Search for the cell housing the specified text and yield its [x, y] center coordinate. 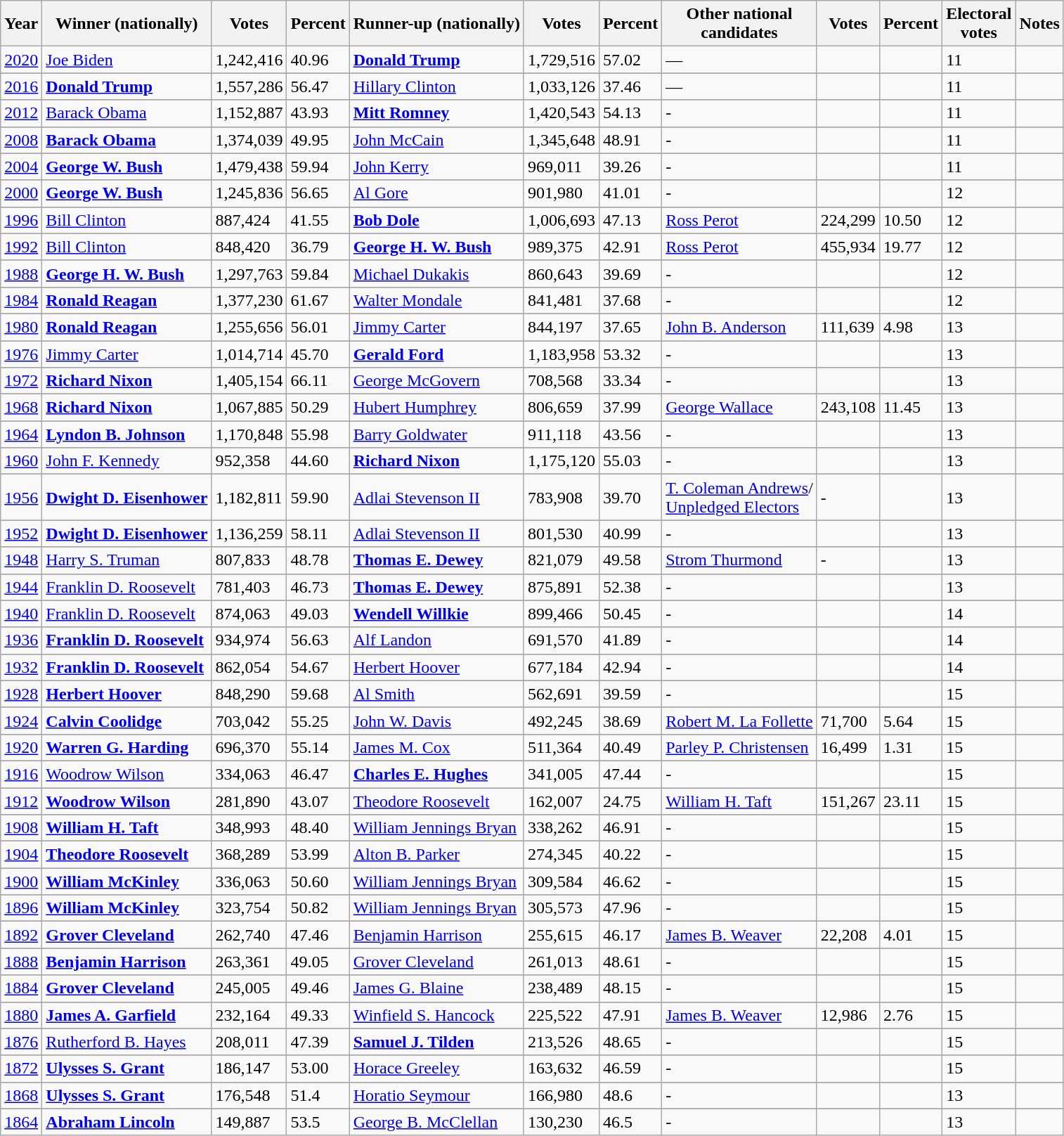
46.47 [318, 774]
49.58 [630, 560]
40.22 [630, 855]
911,118 [561, 434]
56.63 [318, 640]
151,267 [848, 801]
50.29 [318, 408]
38.69 [630, 721]
844,197 [561, 327]
Mitt Romney [436, 113]
1992 [21, 247]
232,164 [249, 1015]
James M. Cox [436, 747]
562,691 [561, 694]
Year [21, 24]
1940 [21, 614]
53.99 [318, 855]
47.46 [318, 935]
1872 [21, 1069]
208,011 [249, 1042]
1928 [21, 694]
806,659 [561, 408]
1,182,811 [249, 498]
Al Gore [436, 193]
2012 [21, 113]
71,700 [848, 721]
Walter Mondale [436, 300]
37.46 [630, 86]
19.77 [911, 247]
41.01 [630, 193]
59.84 [318, 273]
1,183,958 [561, 354]
703,042 [249, 721]
1996 [21, 220]
48.78 [318, 560]
43.56 [630, 434]
41.55 [318, 220]
56.01 [318, 327]
40.49 [630, 747]
37.99 [630, 408]
934,974 [249, 640]
43.93 [318, 113]
1864 [21, 1122]
50.82 [318, 908]
45.70 [318, 354]
John Kerry [436, 167]
59.68 [318, 694]
2016 [21, 86]
Samuel J. Tilden [436, 1042]
238,489 [561, 988]
255,615 [561, 935]
336,063 [249, 882]
48.15 [630, 988]
50.60 [318, 882]
50.45 [630, 614]
47.91 [630, 1015]
Runner-up (nationally) [436, 24]
1920 [21, 747]
59.94 [318, 167]
46.91 [630, 828]
989,375 [561, 247]
1880 [21, 1015]
46.62 [630, 882]
1932 [21, 667]
54.13 [630, 113]
1,245,836 [249, 193]
48.6 [630, 1095]
1,557,286 [249, 86]
821,079 [561, 560]
225,522 [561, 1015]
801,530 [561, 534]
52.38 [630, 587]
1,170,848 [249, 434]
455,934 [848, 247]
1896 [21, 908]
Michael Dukakis [436, 273]
Winner (nationally) [126, 24]
48.40 [318, 828]
55.03 [630, 461]
1,297,763 [249, 273]
1972 [21, 381]
281,890 [249, 801]
46.5 [630, 1122]
862,054 [249, 667]
807,833 [249, 560]
887,424 [249, 220]
41.89 [630, 640]
2020 [21, 60]
Warren G. Harding [126, 747]
4.98 [911, 327]
1952 [21, 534]
Other nationalcandidates [739, 24]
245,005 [249, 988]
1888 [21, 962]
1,345,648 [561, 140]
677,184 [561, 667]
130,230 [561, 1122]
39.59 [630, 694]
Joe Biden [126, 60]
2004 [21, 167]
Electoralvotes [979, 24]
348,993 [249, 828]
39.26 [630, 167]
58.11 [318, 534]
Horace Greeley [436, 1069]
46.73 [318, 587]
36.79 [318, 247]
53.5 [318, 1122]
47.96 [630, 908]
243,108 [848, 408]
1924 [21, 721]
Calvin Coolidge [126, 721]
12,986 [848, 1015]
66.11 [318, 381]
16,499 [848, 747]
Winfield S. Hancock [436, 1015]
55.98 [318, 434]
1,420,543 [561, 113]
40.99 [630, 534]
1876 [21, 1042]
305,573 [561, 908]
Alf Landon [436, 640]
47.13 [630, 220]
708,568 [561, 381]
1968 [21, 408]
1,405,154 [249, 381]
48.65 [630, 1042]
309,584 [561, 882]
40.96 [318, 60]
59.90 [318, 498]
186,147 [249, 1069]
1884 [21, 988]
899,466 [561, 614]
1,729,516 [561, 60]
47.44 [630, 774]
39.69 [630, 273]
James A. Garfield [126, 1015]
55.25 [318, 721]
261,013 [561, 962]
511,364 [561, 747]
57.02 [630, 60]
1944 [21, 587]
Alton B. Parker [436, 855]
1,006,693 [561, 220]
1900 [21, 882]
4.01 [911, 935]
1936 [21, 640]
Rutherford B. Hayes [126, 1042]
51.4 [318, 1095]
848,420 [249, 247]
1988 [21, 273]
1976 [21, 354]
323,754 [249, 908]
111,639 [848, 327]
33.34 [630, 381]
Notes [1039, 24]
149,887 [249, 1122]
61.67 [318, 300]
1,136,259 [249, 534]
John W. Davis [436, 721]
37.65 [630, 327]
James G. Blaine [436, 988]
368,289 [249, 855]
John F. Kennedy [126, 461]
49.95 [318, 140]
1904 [21, 855]
1912 [21, 801]
860,643 [561, 273]
1892 [21, 935]
691,570 [561, 640]
1,479,438 [249, 167]
56.65 [318, 193]
1,014,714 [249, 354]
11.45 [911, 408]
37.68 [630, 300]
39.70 [630, 498]
Parley P. Christensen [739, 747]
2008 [21, 140]
1956 [21, 498]
Barry Goldwater [436, 434]
163,632 [561, 1069]
1,175,120 [561, 461]
Hillary Clinton [436, 86]
1948 [21, 560]
901,980 [561, 193]
338,262 [561, 828]
224,299 [848, 220]
1964 [21, 434]
5.64 [911, 721]
49.33 [318, 1015]
1980 [21, 327]
John McCain [436, 140]
1868 [21, 1095]
43.07 [318, 801]
969,011 [561, 167]
162,007 [561, 801]
53.32 [630, 354]
22,208 [848, 935]
696,370 [249, 747]
Strom Thurmond [739, 560]
42.94 [630, 667]
2.76 [911, 1015]
274,345 [561, 855]
47.39 [318, 1042]
1,033,126 [561, 86]
10.50 [911, 220]
1908 [21, 828]
Harry S. Truman [126, 560]
492,245 [561, 721]
44.60 [318, 461]
Horatio Seymour [436, 1095]
George Wallace [739, 408]
1,152,887 [249, 113]
1,067,885 [249, 408]
1.31 [911, 747]
46.59 [630, 1069]
54.67 [318, 667]
848,290 [249, 694]
George B. McClellan [436, 1122]
Hubert Humphrey [436, 408]
875,891 [561, 587]
Wendell Willkie [436, 614]
262,740 [249, 935]
48.91 [630, 140]
1,377,230 [249, 300]
213,526 [561, 1042]
48.61 [630, 962]
49.05 [318, 962]
1,255,656 [249, 327]
1,242,416 [249, 60]
781,403 [249, 587]
952,358 [249, 461]
Al Smith [436, 694]
46.17 [630, 935]
341,005 [561, 774]
John B. Anderson [739, 327]
23.11 [911, 801]
263,361 [249, 962]
176,548 [249, 1095]
24.75 [630, 801]
1960 [21, 461]
Bob Dole [436, 220]
George McGovern [436, 381]
Lyndon B. Johnson [126, 434]
1916 [21, 774]
56.47 [318, 86]
49.46 [318, 988]
1,374,039 [249, 140]
53.00 [318, 1069]
874,063 [249, 614]
166,980 [561, 1095]
334,063 [249, 774]
1984 [21, 300]
Abraham Lincoln [126, 1122]
783,908 [561, 498]
55.14 [318, 747]
841,481 [561, 300]
Robert M. La Follette [739, 721]
Gerald Ford [436, 354]
Charles E. Hughes [436, 774]
42.91 [630, 247]
49.03 [318, 614]
2000 [21, 193]
T. Coleman Andrews/Unpledged Electors [739, 498]
